For the text-containing cell, return its midpoint in (x, y) coordinate format. 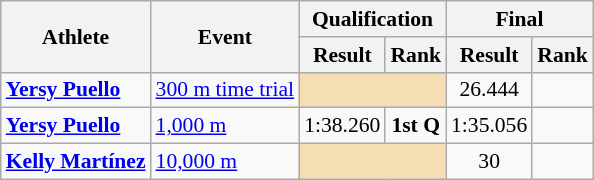
30 (489, 162)
Kelly Martínez (76, 162)
Event (226, 36)
1st Q (416, 126)
Athlete (76, 36)
1:35.056 (489, 126)
Qualification (372, 19)
1,000 m (226, 126)
1:38.260 (342, 126)
300 m time trial (226, 90)
10,000 m (226, 162)
Final (520, 19)
26.444 (489, 90)
